Return the (X, Y) coordinate for the center point of the cell that contains the specified text.  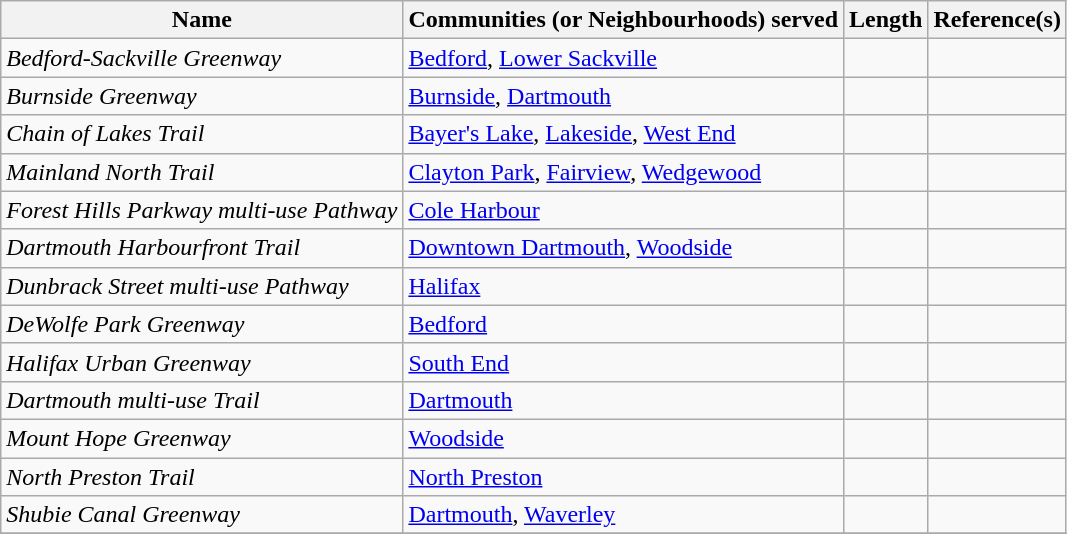
Mount Hope Greenway (202, 438)
Forest Hills Parkway multi-use Pathway (202, 210)
Woodside (624, 438)
Dartmouth, Waverley (624, 515)
Bedford-Sackville Greenway (202, 58)
Name (202, 20)
North Preston Trail (202, 477)
Burnside Greenway (202, 96)
Dartmouth Harbourfront Trail (202, 248)
South End (624, 362)
Mainland North Trail (202, 172)
Halifax (624, 286)
Burnside, Dartmouth (624, 96)
Chain of Lakes Trail (202, 134)
Downtown Dartmouth, Woodside (624, 248)
Reference(s) (998, 20)
Cole Harbour (624, 210)
Bayer's Lake, Lakeside, West End (624, 134)
Halifax Urban Greenway (202, 362)
Dartmouth (624, 400)
DeWolfe Park Greenway (202, 324)
Bedford, Lower Sackville (624, 58)
Communities (or Neighbourhoods) served (624, 20)
Shubie Canal Greenway (202, 515)
Dartmouth multi-use Trail (202, 400)
Clayton Park, Fairview, Wedgewood (624, 172)
Dunbrack Street multi-use Pathway (202, 286)
North Preston (624, 477)
Bedford (624, 324)
Length (886, 20)
